Return the (X, Y) coordinate for the center point of the cell that contains the specified text.  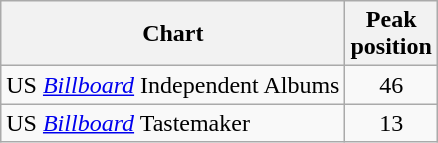
13 (391, 123)
US Billboard Independent Albums (173, 85)
46 (391, 85)
Chart (173, 34)
US Billboard Tastemaker (173, 123)
Peakposition (391, 34)
